Detect which cell encompasses the target text, then output its (x, y) center coordinate. 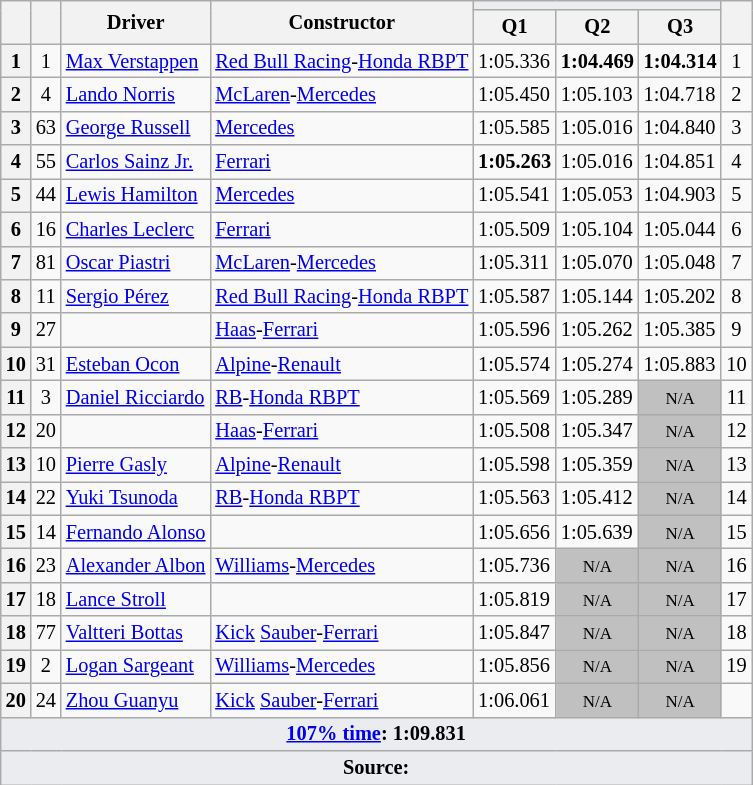
1:05.509 (514, 229)
22 (46, 498)
1:05.847 (514, 633)
Charles Leclerc (136, 229)
Q1 (514, 27)
1:05.103 (598, 94)
1:05.656 (514, 532)
1:05.048 (680, 263)
Lando Norris (136, 94)
1:05.412 (598, 498)
Sergio Pérez (136, 296)
Carlos Sainz Jr. (136, 162)
Max Verstappen (136, 61)
1:05.044 (680, 229)
Source: (376, 767)
1:04.718 (680, 94)
1:05.819 (514, 599)
23 (46, 565)
1:05.274 (598, 364)
24 (46, 700)
Zhou Guanyu (136, 700)
1:05.104 (598, 229)
1:05.883 (680, 364)
Esteban Ocon (136, 364)
1:05.450 (514, 94)
1:05.639 (598, 532)
1:04.469 (598, 61)
1:05.053 (598, 195)
1:05.262 (598, 330)
1:05.598 (514, 465)
Alexander Albon (136, 565)
Pierre Gasly (136, 465)
1:05.347 (598, 431)
Valtteri Bottas (136, 633)
Oscar Piastri (136, 263)
1:05.574 (514, 364)
1:05.508 (514, 431)
1:05.336 (514, 61)
Yuki Tsunoda (136, 498)
1:05.263 (514, 162)
Constructor (342, 22)
1:05.289 (598, 397)
1:05.585 (514, 128)
1:05.070 (598, 263)
77 (46, 633)
1:04.840 (680, 128)
44 (46, 195)
1:05.569 (514, 397)
31 (46, 364)
55 (46, 162)
1:05.856 (514, 666)
George Russell (136, 128)
1:05.563 (514, 498)
1:05.311 (514, 263)
1:06.061 (514, 700)
81 (46, 263)
27 (46, 330)
63 (46, 128)
107% time: 1:09.831 (376, 734)
1:04.314 (680, 61)
Lewis Hamilton (136, 195)
1:04.851 (680, 162)
1:05.736 (514, 565)
Fernando Alonso (136, 532)
1:05.385 (680, 330)
1:04.903 (680, 195)
1:05.596 (514, 330)
Logan Sargeant (136, 666)
1:05.541 (514, 195)
1:05.587 (514, 296)
Q3 (680, 27)
Lance Stroll (136, 599)
Daniel Ricciardo (136, 397)
Q2 (598, 27)
1:05.202 (680, 296)
1:05.359 (598, 465)
Driver (136, 22)
1:05.144 (598, 296)
